Find where the given text appears and provide that cell's center as [X, Y] coordinate. 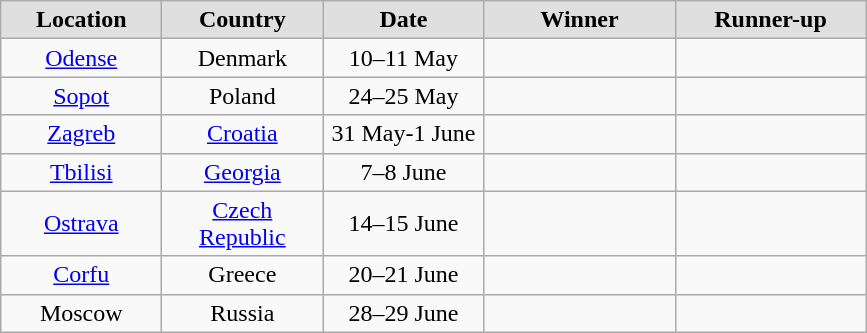
Winner [580, 20]
Runner-up [770, 20]
Poland [242, 96]
Odense [82, 58]
Location [82, 20]
Sopot [82, 96]
31 May-1 June [404, 134]
Croatia [242, 134]
10–11 May [404, 58]
Ostrava [82, 224]
Country [242, 20]
20–21 June [404, 275]
Greece [242, 275]
Zagreb [82, 134]
Tbilisi [82, 172]
Russia [242, 313]
14–15 June [404, 224]
7–8 June [404, 172]
24–25 May [404, 96]
28–29 June [404, 313]
Moscow [82, 313]
Corfu [82, 275]
Date [404, 20]
Georgia [242, 172]
Czech Republic [242, 224]
Denmark [242, 58]
